Pinpoint the cell where the given text exists, returning its [X, Y] midpoint coordinate. 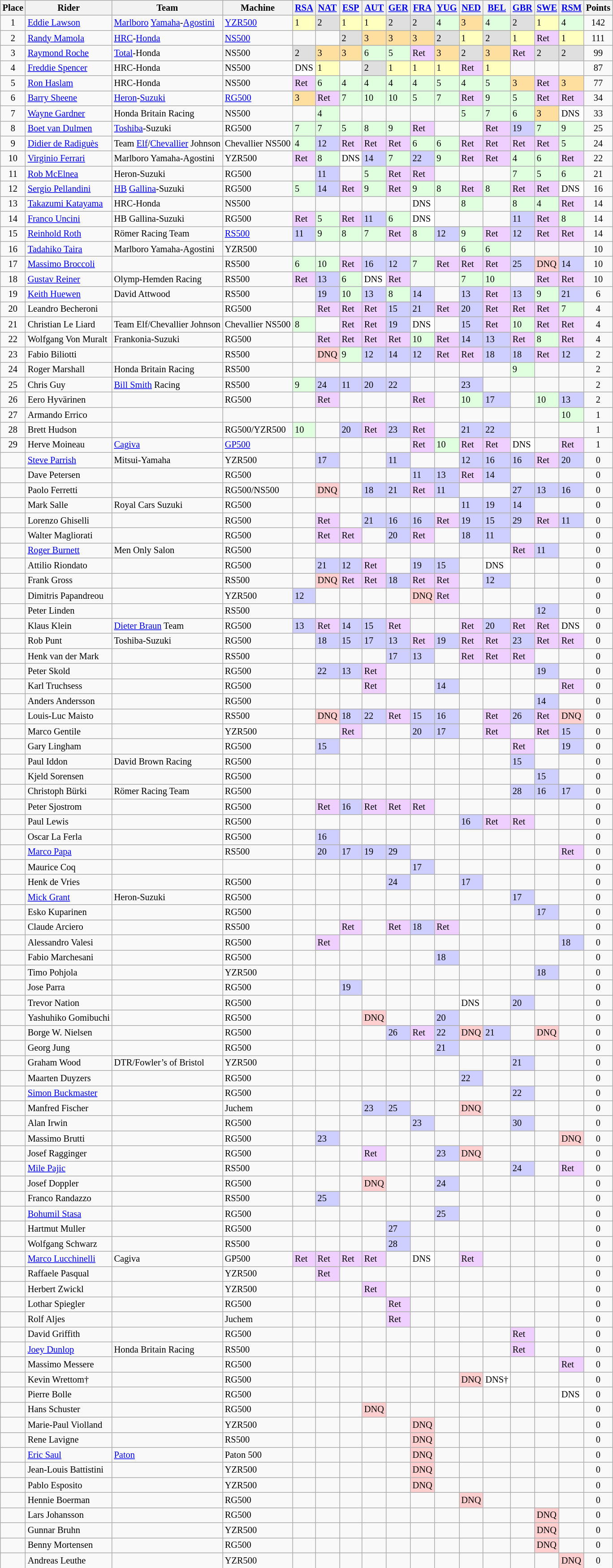
Raffaele Pasqual [69, 1274]
Wolfgang Von Muralt [69, 339]
Marco Papa [69, 852]
Kevin Wrettom† [69, 1379]
Steve Parrish [69, 460]
GBR [522, 8]
Lars Johansson [69, 1515]
Georg Jung [69, 1048]
Leandro Becheroni [69, 309]
Roger Marshall [69, 369]
Mick Grant [69, 897]
Maurice Coq [69, 867]
34 [598, 98]
AUT [374, 8]
Pablo Esposito [69, 1485]
Louis-Luc Maisto [69, 716]
Oscar La Ferla [69, 837]
ESP [351, 8]
Bohumil Stasa [69, 1214]
Franco Randazzo [69, 1199]
Marco Lucchinelli [69, 1259]
Paul Iddon [69, 761]
Barry Sheene [69, 98]
Trevor Nation [69, 1003]
Timo Pohjola [69, 972]
Roger Burnett [69, 550]
Freddie Spencer [69, 68]
YUG [447, 8]
DNS† [496, 1379]
Paul Lewis [69, 822]
NAT [328, 8]
Rene Lavigne [69, 1440]
Lorenzo Ghiselli [69, 520]
Men Only Salon [168, 550]
Wolfgang Schwarz [69, 1244]
Wayne Gardner [69, 113]
Fabio Biliotti [69, 354]
Rob McElnea [69, 174]
DTR/Fowler’s of Bristol [168, 1063]
Claude Arciero [69, 927]
Royal Cars Suzuki [168, 505]
Massimo Messere [69, 1364]
Hartmut Muller [69, 1229]
Herbert Zwickl [69, 1289]
Didier de Radiguès [69, 143]
Eero Hyvärinen [69, 400]
Andreas Leuthe [69, 1560]
Bill Smith Racing [168, 385]
Simon Buckmaster [69, 1093]
Maarten Duyzers [69, 1078]
RSA [304, 8]
David Attwood [168, 294]
Ron Haslam [69, 83]
SWE [547, 8]
Peter Skold [69, 671]
Rob Punt [69, 641]
Paolo Ferretti [69, 490]
David Brown Racing [168, 761]
Raymond Roche [69, 53]
Frank Gross [69, 580]
Benny Mortensen [69, 1545]
Borge W. Nielsen [69, 1033]
Henk van der Mark [69, 656]
Peter Sjostrom [69, 807]
Anders Andersson [69, 701]
Yashuhiko Gomibuchi [69, 1018]
Reinhold Roth [69, 234]
Klaus Klein [69, 626]
Paton 500 [258, 1455]
Machine [258, 8]
Dimitris Papandreou [69, 596]
Herve Moineau [69, 445]
Joey Dunlop [69, 1349]
Josef Ragginger [69, 1153]
Brett Hudson [69, 430]
Walter Magliorati [69, 535]
Gary Lingham [69, 747]
Chris Guy [69, 385]
Christoph Bürki [69, 791]
142 [598, 23]
Points [598, 8]
RG500/YZR500 [258, 430]
Alessandro Valesi [69, 942]
Graham Wood [69, 1063]
Armando Errico [69, 415]
Peter Linden [69, 611]
Jose Parra [69, 988]
RSM [572, 8]
Esko Kuparinen [69, 912]
Hennie Boerman [69, 1500]
Hans Schuster [69, 1409]
Kjeld Sorensen [69, 777]
77 [598, 83]
Virginio Ferrari [69, 159]
Karl Truchsess [69, 686]
Tadahiko Taira [69, 249]
Massimo Brutti [69, 1138]
Takazumi Katayama [69, 204]
BEL [496, 8]
Olymp-Hemden Racing [168, 279]
Team [168, 8]
Rider [69, 8]
FRA [423, 8]
Dieter Braun Team [168, 626]
Josef Doppler [69, 1184]
Dave Petersen [69, 475]
Sergio Pellandini [69, 189]
Eddie Lawson [69, 23]
87 [598, 68]
Attilio Riondato [69, 566]
Mitsui-Yamaha [168, 460]
David Griffith [69, 1334]
111 [598, 38]
Mile Pajic [69, 1168]
Pierre Bolle [69, 1395]
Total-Honda [168, 53]
Eric Saul [69, 1455]
Henk de Vries [69, 882]
Christian Le Liard [69, 324]
Paton [168, 1455]
Boet van Dulmen [69, 129]
Keith Huewen [69, 294]
Massimo Broccoli [69, 264]
99 [598, 53]
RG500/NS500 [258, 490]
30 [522, 1123]
Lothar Spiegler [69, 1304]
33 [598, 113]
Marco Gentile [69, 731]
Franco Uncini [69, 219]
Fabio Marchesani [69, 958]
Gustav Reiner [69, 279]
Rolf Aljes [69, 1319]
GER [398, 8]
Mark Salle [69, 505]
Gunnar Bruhn [69, 1530]
NED [471, 8]
Frankonia-Suzuki [168, 339]
Marie-Paul Violland [69, 1425]
Jean-Louis Battistini [69, 1470]
Alan Irwin [69, 1123]
Randy Mamola [69, 38]
Manfred Fischer [69, 1108]
Place [13, 8]
